For the text-containing cell, return its midpoint in (X, Y) coordinate format. 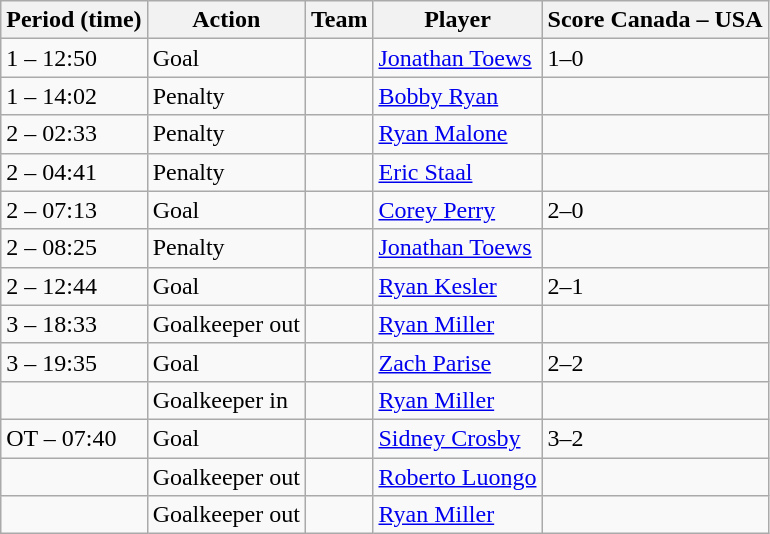
Goalkeeper in (226, 400)
3 – 19:35 (74, 362)
2 – 02:33 (74, 134)
2–2 (655, 362)
2–1 (655, 286)
Zach Parise (458, 362)
2 – 08:25 (74, 248)
2 – 07:13 (74, 210)
Roberto Luongo (458, 477)
1 – 14:02 (74, 96)
2–0 (655, 210)
3 – 18:33 (74, 324)
Team (339, 20)
OT – 07:40 (74, 438)
Bobby Ryan (458, 96)
Sidney Crosby (458, 438)
Score Canada – USA (655, 20)
Action (226, 20)
2 – 04:41 (74, 172)
3–2 (655, 438)
Player (458, 20)
2 – 12:44 (74, 286)
Eric Staal (458, 172)
Corey Perry (458, 210)
Period (time) (74, 20)
Ryan Malone (458, 134)
1 – 12:50 (74, 58)
Ryan Kesler (458, 286)
1–0 (655, 58)
